Detect which cell encompasses the target text, then output its [X, Y] center coordinate. 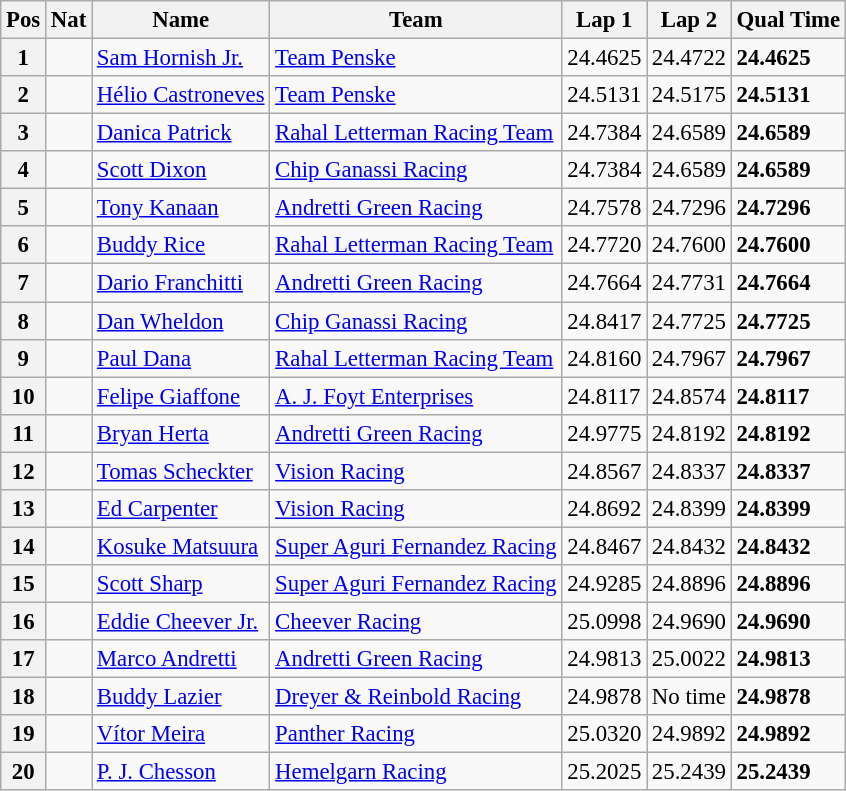
24.8467 [604, 546]
Felipe Giaffone [181, 396]
10 [24, 396]
3 [24, 133]
24.5175 [690, 95]
Lap 2 [690, 20]
Paul Dana [181, 358]
Buddy Lazier [181, 697]
6 [24, 245]
24.8417 [604, 321]
No time [690, 697]
24.8574 [690, 396]
18 [24, 697]
Name [181, 20]
Cheever Racing [416, 621]
14 [24, 546]
2 [24, 95]
12 [24, 471]
24.9775 [604, 433]
Team [416, 20]
24.8567 [604, 471]
Vítor Meira [181, 734]
Danica Patrick [181, 133]
25.2025 [604, 772]
Dario Franchitti [181, 283]
5 [24, 208]
Qual Time [788, 20]
19 [24, 734]
Ed Carpenter [181, 509]
Lap 1 [604, 20]
Tony Kanaan [181, 208]
9 [24, 358]
Bryan Herta [181, 433]
15 [24, 584]
24.7578 [604, 208]
1 [24, 58]
Eddie Cheever Jr. [181, 621]
24.7731 [690, 283]
Buddy Rice [181, 245]
Pos [24, 20]
13 [24, 509]
Nat [69, 20]
Hemelgarn Racing [416, 772]
Panther Racing [416, 734]
25.0998 [604, 621]
17 [24, 659]
24.9285 [604, 584]
11 [24, 433]
4 [24, 170]
Dreyer & Reinbold Racing [416, 697]
16 [24, 621]
7 [24, 283]
8 [24, 321]
P. J. Chesson [181, 772]
Scott Sharp [181, 584]
A. J. Foyt Enterprises [416, 396]
Sam Hornish Jr. [181, 58]
24.8160 [604, 358]
25.0320 [604, 734]
24.4722 [690, 58]
24.8692 [604, 509]
Dan Wheldon [181, 321]
Tomas Scheckter [181, 471]
20 [24, 772]
Kosuke Matsuura [181, 546]
Hélio Castroneves [181, 95]
24.7720 [604, 245]
Marco Andretti [181, 659]
Scott Dixon [181, 170]
25.0022 [690, 659]
